Return the (X, Y) coordinate for the center point of the cell that contains the specified text.  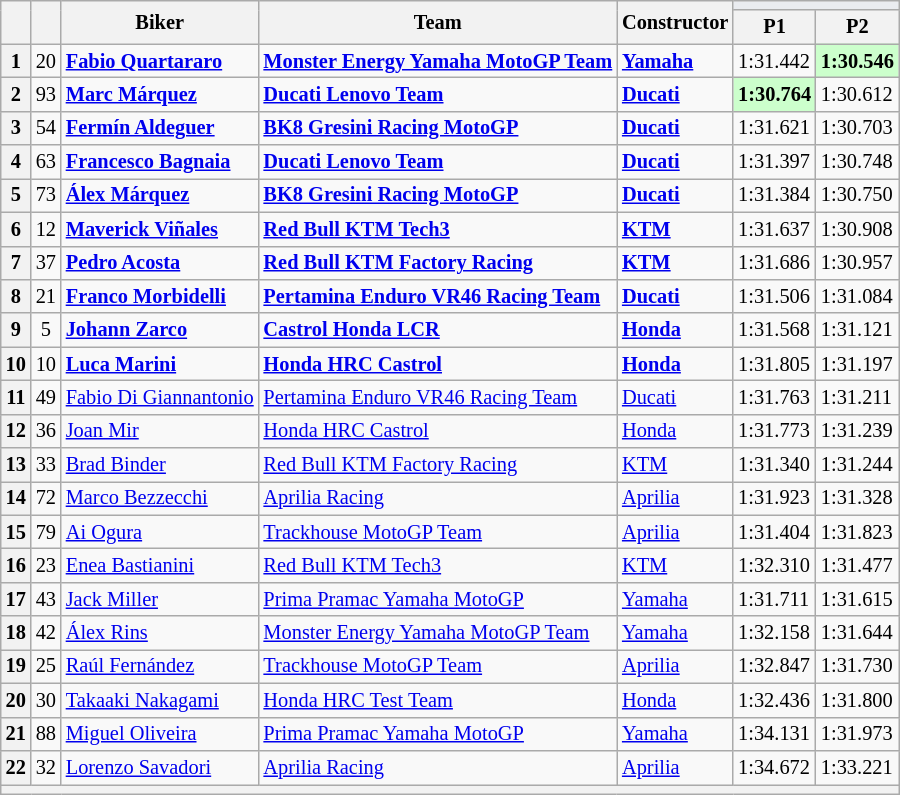
1:30.546 (858, 61)
1:31.239 (858, 431)
63 (46, 162)
1:30.703 (858, 128)
1:31.442 (774, 61)
9 (16, 330)
1:30.908 (858, 229)
Francesco Bagnaia (160, 162)
6 (16, 229)
Miguel Oliveira (160, 734)
Fabio Quartararo (160, 61)
42 (46, 633)
1:34.672 (774, 767)
Johann Zarco (160, 330)
36 (46, 431)
1:31.340 (774, 465)
1:32.158 (774, 633)
1:31.805 (774, 364)
Castrol Honda LCR (438, 330)
Álex Rins (160, 633)
1:31.477 (858, 565)
1:31.773 (774, 431)
72 (46, 498)
43 (46, 599)
1:31.404 (774, 532)
1:31.328 (858, 498)
Enea Bastianini (160, 565)
1:31.615 (858, 599)
Maverick Viñales (160, 229)
1:31.121 (858, 330)
30 (46, 700)
1:31.568 (774, 330)
18 (16, 633)
Luca Marini (160, 364)
Fermín Aldeguer (160, 128)
1:31.823 (858, 532)
1:31.973 (858, 734)
1:31.644 (858, 633)
1:31.923 (774, 498)
1:31.637 (774, 229)
Brad Binder (160, 465)
Álex Márquez (160, 195)
P1 (774, 27)
54 (46, 128)
Ai Ogura (160, 532)
23 (46, 565)
3 (16, 128)
Fabio Di Giannantonio (160, 397)
1:31.084 (858, 296)
Honda HRC Test Team (438, 700)
1:32.847 (774, 666)
1:31.244 (858, 465)
25 (46, 666)
1:31.686 (774, 263)
1:30.748 (858, 162)
73 (46, 195)
1:31.621 (774, 128)
11 (16, 397)
1:30.750 (858, 195)
1:31.384 (774, 195)
33 (46, 465)
Lorenzo Savadori (160, 767)
P2 (858, 27)
37 (46, 263)
1:31.711 (774, 599)
1:32.310 (774, 565)
Marc Márquez (160, 94)
7 (16, 263)
1:31.197 (858, 364)
Jack Miller (160, 599)
Takaaki Nakagami (160, 700)
Franco Morbidelli (160, 296)
1:30.764 (774, 94)
1 (16, 61)
1:31.506 (774, 296)
17 (16, 599)
1:31.800 (858, 700)
1:31.763 (774, 397)
32 (46, 767)
79 (46, 532)
Constructor (675, 22)
49 (46, 397)
1:30.957 (858, 263)
19 (16, 666)
22 (16, 767)
4 (16, 162)
15 (16, 532)
1:30.612 (858, 94)
88 (46, 734)
Pedro Acosta (160, 263)
Joan Mir (160, 431)
1:31.211 (858, 397)
93 (46, 94)
1:33.221 (858, 767)
Marco Bezzecchi (160, 498)
1:34.131 (774, 734)
1:32.436 (774, 700)
16 (16, 565)
2 (16, 94)
1:31.397 (774, 162)
13 (16, 465)
Biker (160, 22)
Team (438, 22)
Raúl Fernández (160, 666)
1:31.730 (858, 666)
8 (16, 296)
14 (16, 498)
